From the cell containing the given text, extract its center point as (x, y) coordinate. 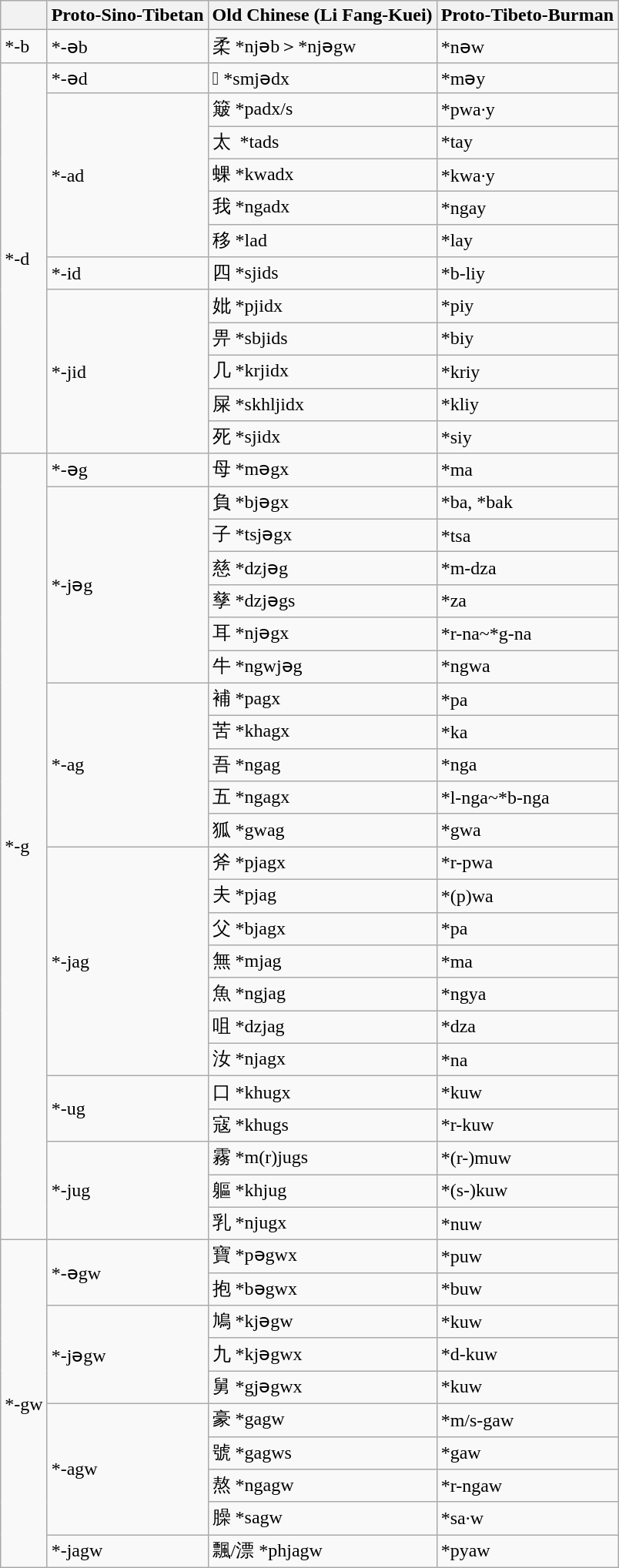
*tsa (527, 536)
*-əgw (128, 1273)
*-ag (128, 765)
柔 *njəb＞*njəgw (322, 46)
*pyaw (527, 1552)
號 *gagws (322, 1453)
*piy (527, 306)
*puw (527, 1256)
寇 *khugs (322, 1125)
几 *krjidx (322, 371)
畀 *sbjids (322, 339)
*-d (24, 258)
*buw (527, 1289)
𤈦 *smjədx (322, 78)
*-jəg (128, 585)
*kriy (527, 371)
斧 *pjagx (322, 864)
霧 *m(r)jugs (322, 1158)
*r-ngaw (527, 1486)
飄/漂 *phjagw (322, 1552)
*b-liy (527, 274)
*(s-)kuw (527, 1192)
母 *məgx (322, 470)
蜾 *kwadx (322, 176)
*l-nga~*b-nga (527, 797)
Proto-Tibeto-Burman (527, 15)
狐 *gwag (322, 830)
*siy (527, 437)
慈 *dzjəg (322, 568)
*ngay (527, 208)
咀 *dzjag (322, 1027)
父 *bjagx (322, 928)
*-jəgw (128, 1355)
*(p)wa (527, 896)
*-g (24, 847)
孳 *dzjəgs (322, 600)
*-id (128, 274)
*r-kuw (527, 1125)
寶 *pəgwx (322, 1256)
乳 *njugx (322, 1224)
補 *pagx (322, 699)
*r-pwa (527, 864)
苦 *khagx (322, 733)
鳩 *kjəgw (322, 1322)
五 *ngagx (322, 797)
*-ad (128, 176)
*biy (527, 339)
屎 *skhljidx (322, 405)
太 *tads (322, 143)
*(r-)muw (527, 1158)
*tay (527, 143)
臊 *sagw (322, 1518)
*gwa (527, 830)
*sa·w (527, 1518)
負 *bjəgx (322, 503)
*m/s-gaw (527, 1419)
妣 *pjidx (322, 306)
四 *sjids (322, 274)
*na (527, 1059)
九 *kjəgwx (322, 1355)
*-jid (128, 371)
*kwa·y (527, 176)
簸 *padx/s (322, 109)
牛 *ngwjəg (322, 667)
吾 *ngag (322, 765)
*-jag (128, 961)
*m-dza (527, 568)
夫 *pjag (322, 896)
*nəw (527, 46)
*-gw (24, 1404)
*ngya (527, 995)
軀 *khjug (322, 1192)
*məy (527, 78)
我 *ngadx (322, 208)
死 *sjidx (322, 437)
*-əb (128, 46)
*-ug (128, 1108)
*nuw (527, 1224)
*nga (527, 765)
*-agw (128, 1469)
*-əg (128, 470)
汝 *njagx (322, 1059)
豪 *gagw (322, 1419)
*kliy (527, 405)
熬 *ngagw (322, 1486)
*d-kuw (527, 1355)
Old Chinese (Li Fang-Kuei) (322, 15)
*za (527, 600)
耳 *njəgx (322, 634)
*ka (527, 733)
*dza (527, 1027)
*ngwa (527, 667)
*-jug (128, 1191)
魚 *ngjag (322, 995)
*r-na~*g-na (527, 634)
抱 *bəgwx (322, 1289)
*-b (24, 46)
無 *mjag (322, 962)
口 *khugx (322, 1093)
*pwa·y (527, 109)
舅 *gjəgwx (322, 1387)
Proto-Sino-Tibetan (128, 15)
*ba, *bak (527, 503)
*-əd (128, 78)
移 *lad (322, 240)
子 *tsjəgx (322, 536)
*lay (527, 240)
*gaw (527, 1453)
*-jagw (128, 1552)
